Provide the (X, Y) coordinate of the cell's center where the given text is located.  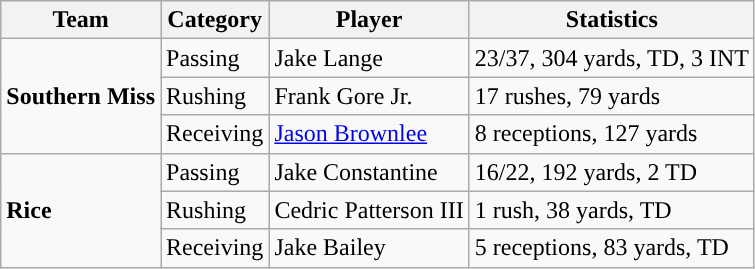
Category (214, 20)
Frank Gore Jr. (369, 96)
Cedric Patterson III (369, 210)
5 receptions, 83 yards, TD (612, 248)
Jason Brownlee (369, 134)
Team (81, 20)
Jake Bailey (369, 248)
Jake Constantine (369, 172)
8 receptions, 127 yards (612, 134)
Jake Lange (369, 58)
16/22, 192 yards, 2 TD (612, 172)
Statistics (612, 20)
1 rush, 38 yards, TD (612, 210)
Player (369, 20)
17 rushes, 79 yards (612, 96)
Rice (81, 210)
23/37, 304 yards, TD, 3 INT (612, 58)
Southern Miss (81, 96)
